Return (X, Y) of the center of cell containing provided text 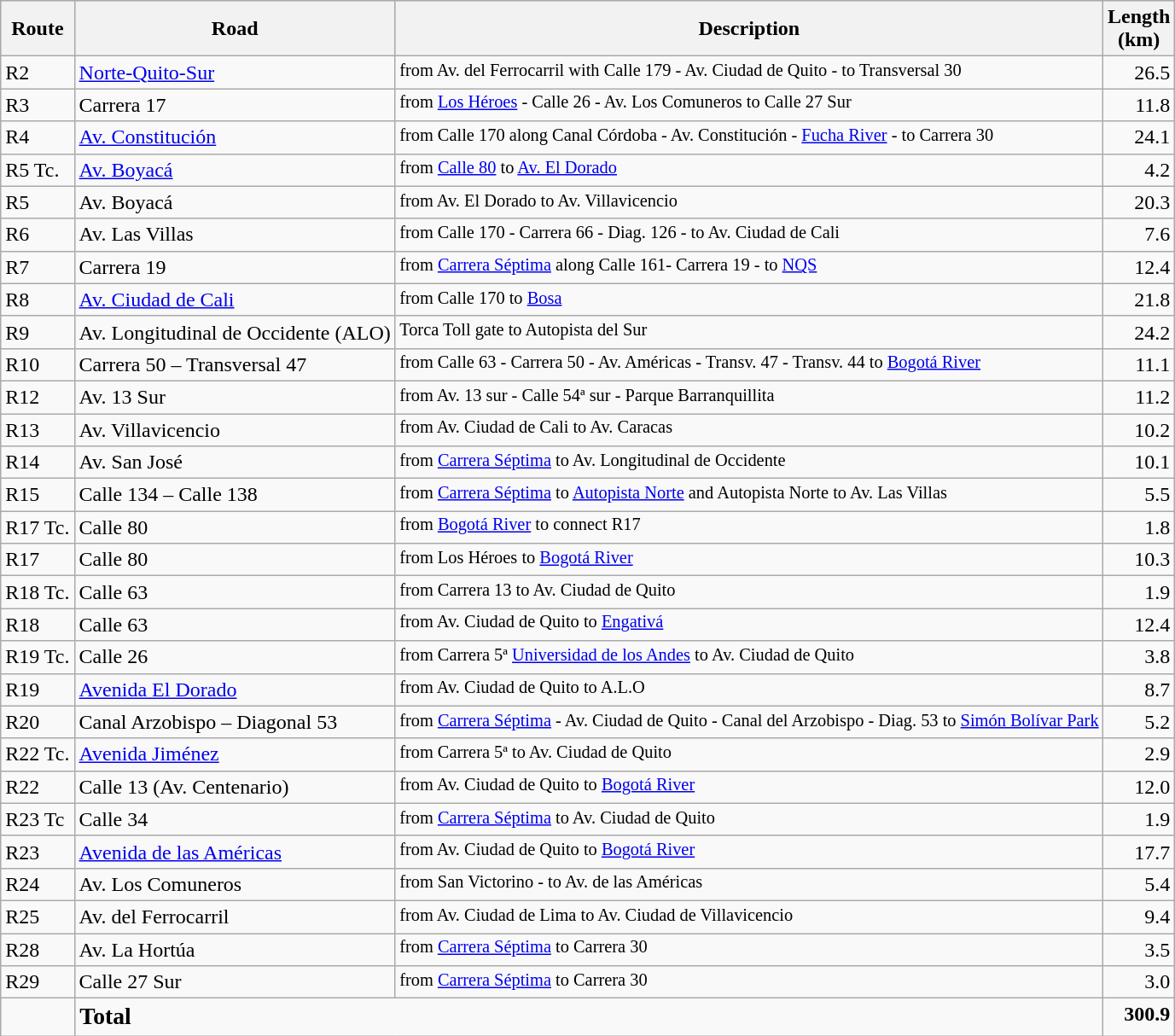
R13 (38, 429)
R20 (38, 722)
24.2 (1138, 332)
from Carrera Séptima to Av. Longitudinal de Occidente (749, 463)
Av. Villavicencio (235, 429)
R18 Tc. (38, 592)
300.9 (1138, 1017)
5.4 (1138, 884)
R29 (38, 982)
11.1 (1138, 364)
11.2 (1138, 397)
from Carrera Séptima - Av. Ciudad de Quito - Canal del Arzobispo - Diag. 53 to Simón Bolívar Park (749, 722)
R15 (38, 495)
from San Victorino - to Av. de las Américas (749, 884)
Calle 27 Sur (235, 982)
Avenida El Dorado (235, 690)
R7 (38, 267)
R2 (38, 73)
Av. del Ferrocarril (235, 917)
R17 (38, 560)
4.2 (1138, 170)
Av. La Hortúa (235, 950)
26.5 (1138, 73)
7.6 (1138, 235)
Av. Los Comuneros (235, 884)
12.0 (1138, 787)
Carrera 50 – Transversal 47 (235, 364)
R10 (38, 364)
Av. 13 Sur (235, 397)
from Calle 170 - Carrera 66 - Diag. 126 - to Av. Ciudad de Cali (749, 235)
R12 (38, 397)
Avenida de las Américas (235, 852)
Road (235, 29)
R22 (38, 787)
R28 (38, 950)
R25 (38, 917)
9.4 (1138, 917)
R14 (38, 463)
10.1 (1138, 463)
R5 (38, 202)
from Calle 170 to Bosa (749, 300)
21.8 (1138, 300)
Calle 134 – Calle 138 (235, 495)
R22 Tc. (38, 754)
17.7 (1138, 852)
from Carrera Séptima to Av. Ciudad de Quito (749, 819)
R23 Tc (38, 819)
Carrera 19 (235, 267)
3.8 (1138, 657)
Description (749, 29)
Av. San José (235, 463)
Route (38, 29)
1.8 (1138, 527)
10.3 (1138, 560)
from Carrera Séptima to Autopista Norte and Autopista Norte to Av. Las Villas (749, 495)
11.8 (1138, 105)
3.0 (1138, 982)
R6 (38, 235)
10.2 (1138, 429)
Av. Longitudinal de Occidente (ALO) (235, 332)
from Los Héroes - Calle 26 - Av. Los Comuneros to Calle 27 Sur (749, 105)
R3 (38, 105)
R18 (38, 625)
Avenida Jiménez (235, 754)
from Av. del Ferrocarril with Calle 179 - Av. Ciudad de Quito - to Transversal 30 (749, 73)
R9 (38, 332)
Av. Las Villas (235, 235)
from Carrera Séptima along Calle 161- Carrera 19 - to NQS (749, 267)
from Av. Ciudad de Cali to Av. Caracas (749, 429)
from Calle 63 - Carrera 50 - Av. Américas - Transv. 47 - Transv. 44 to Bogotá River (749, 364)
from Los Héroes to Bogotá River (749, 560)
R17 Tc. (38, 527)
from Carrera 5ª Universidad de los Andes to Av. Ciudad de Quito (749, 657)
5.2 (1138, 722)
Carrera 17 (235, 105)
from Av. 13 sur - Calle 54ª sur - Parque Barranquillita (749, 397)
R23 (38, 852)
Total (589, 1017)
Torca Toll gate to Autopista del Sur (749, 332)
from Carrera 5ª to Av. Ciudad de Quito (749, 754)
from Carrera 13 to Av. Ciudad de Quito (749, 592)
Length(km) (1138, 29)
from Calle 80 to Av. El Dorado (749, 170)
5.5 (1138, 495)
from Av. Ciudad de Lima to Av. Ciudad de Villavicencio (749, 917)
from Av. El Dorado to Av. Villavicencio (749, 202)
Av. Constitución (235, 137)
R4 (38, 137)
from Av. Ciudad de Quito to A.L.O (749, 690)
R24 (38, 884)
from Av. Ciudad de Quito to Engativá (749, 625)
R5 Tc. (38, 170)
Calle 26 (235, 657)
R19 (38, 690)
Calle 13 (Av. Centenario) (235, 787)
8.7 (1138, 690)
24.1 (1138, 137)
Calle 34 (235, 819)
from Bogotá River to connect R17 (749, 527)
R19 Tc. (38, 657)
2.9 (1138, 754)
20.3 (1138, 202)
Canal Arzobispo – Diagonal 53 (235, 722)
Av. Ciudad de Cali (235, 300)
R8 (38, 300)
Norte-Quito-Sur (235, 73)
3.5 (1138, 950)
from Calle 170 along Canal Córdoba - Av. Constitución - Fucha River - to Carrera 30 (749, 137)
